Return (X, Y) of the center of cell containing provided text 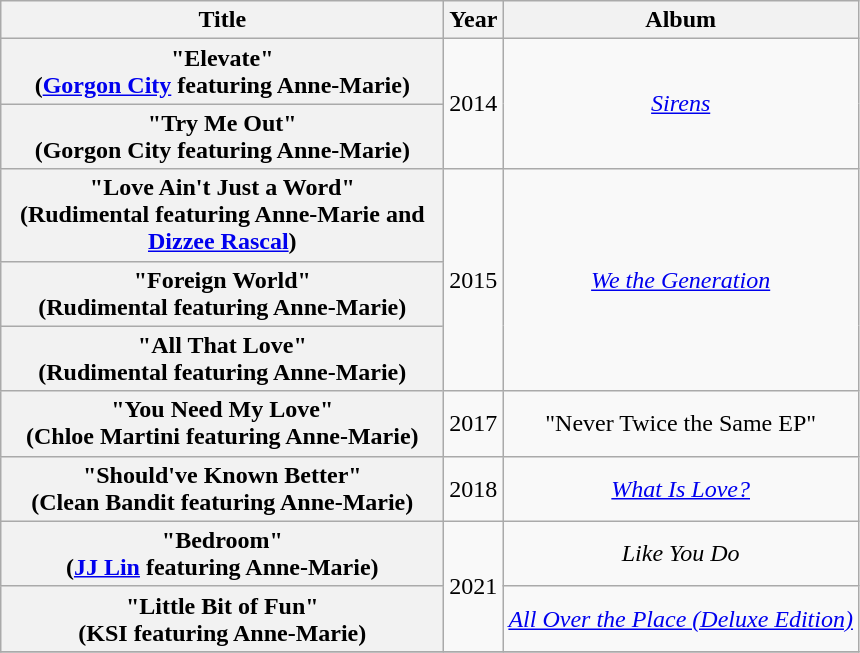
Sirens (681, 104)
"Try Me Out"(Gorgon City featuring Anne-Marie) (222, 136)
"Never Twice the Same EP" (681, 424)
All Over the Place (Deluxe Edition) (681, 618)
Title (222, 20)
We the Generation (681, 280)
"Should've Known Better"(Clean Bandit featuring Anne-Marie) (222, 488)
Album (681, 20)
2014 (474, 104)
2015 (474, 280)
2018 (474, 488)
"All That Love"(Rudimental featuring Anne-Marie) (222, 358)
"You Need My Love" (Chloe Martini featuring Anne-Marie) (222, 424)
"Little Bit of Fun"(KSI featuring Anne-Marie) (222, 618)
Like You Do (681, 554)
"Foreign World"(Rudimental featuring Anne-Marie) (222, 294)
2017 (474, 424)
Year (474, 20)
"Elevate"(Gorgon City featuring Anne-Marie) (222, 72)
2021 (474, 586)
"Bedroom"(JJ Lin featuring Anne-Marie) (222, 554)
"Love Ain't Just a Word"(Rudimental featuring Anne-Marie and Dizzee Rascal) (222, 215)
What Is Love? (681, 488)
